Extract the (X, Y) coordinate from the center of the cell holding the provided text.  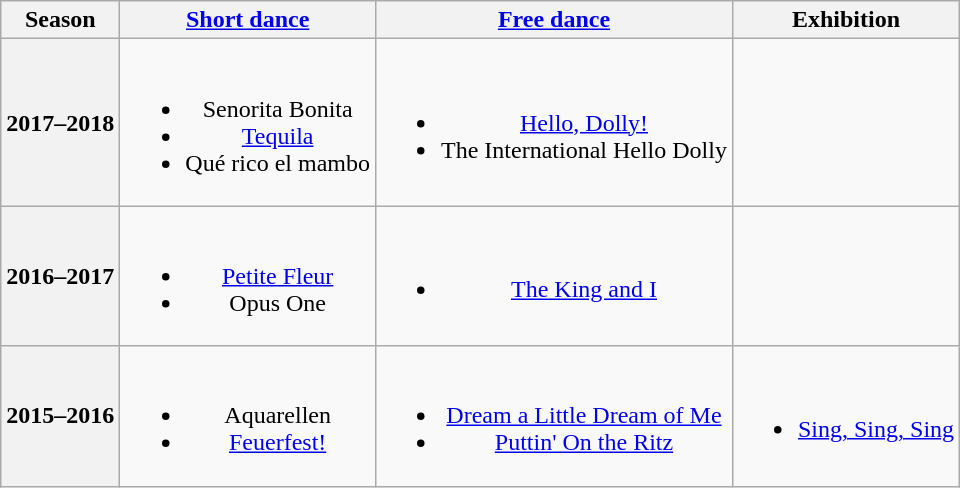
2016–2017 (60, 276)
Petite Fleur Opus One (248, 276)
Hello, Dolly! The International Hello Dolly (554, 122)
Exhibition (846, 20)
The King and I (554, 276)
Short dance (248, 20)
Dream a Little Dream of MePuttin' On the Ritz (554, 416)
2017–2018 (60, 122)
Sing, Sing, Sing (846, 416)
Season (60, 20)
Senorita Bonita Tequila Qué rico el mambo (248, 122)
Free dance (554, 20)
2015–2016 (60, 416)
Aquarellen Feuerfest! (248, 416)
